Detect which cell encompasses the target text, then output its [x, y] center coordinate. 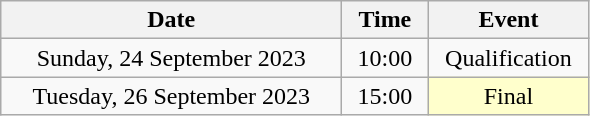
Qualification [508, 58]
Event [508, 20]
Tuesday, 26 September 2023 [172, 96]
Time [385, 20]
Sunday, 24 September 2023 [172, 58]
15:00 [385, 96]
Final [508, 96]
10:00 [385, 58]
Date [172, 20]
